Provide the [X, Y] coordinate of the cell's center where the given text is located.  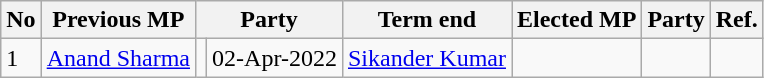
Elected MP [577, 20]
Sikander Kumar [426, 58]
No [21, 20]
02-Apr-2022 [275, 58]
Previous MP [118, 20]
1 [21, 58]
Anand Sharma [118, 58]
Ref. [736, 20]
Term end [426, 20]
